Pinpoint the cell where the given text exists, returning its [X, Y] midpoint coordinate. 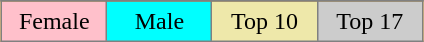
Male [160, 21]
Top 10 [264, 21]
Female [54, 21]
Top 17 [370, 21]
